From the cell containing the given text, extract its center point as (x, y) coordinate. 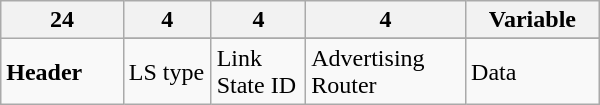
Link State ID (258, 72)
Advertising Router (386, 72)
Data (533, 72)
Header (62, 72)
Variable (533, 20)
LS type (167, 72)
24 (62, 20)
